Return the (x, y) coordinate for the center point of the cell that contains the specified text.  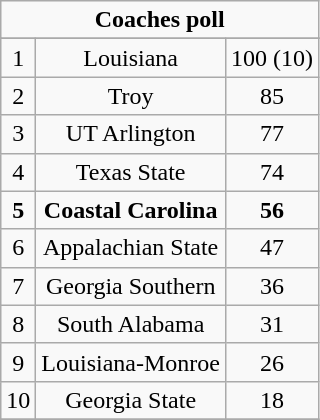
4 (18, 172)
Louisiana (131, 58)
77 (272, 134)
Georgia Southern (131, 286)
9 (18, 362)
6 (18, 248)
Coaches poll (160, 20)
3 (18, 134)
56 (272, 210)
36 (272, 286)
26 (272, 362)
100 (10) (272, 58)
74 (272, 172)
South Alabama (131, 324)
85 (272, 96)
7 (18, 286)
5 (18, 210)
UT Arlington (131, 134)
Georgia State (131, 400)
Louisiana-Monroe (131, 362)
18 (272, 400)
31 (272, 324)
8 (18, 324)
47 (272, 248)
Appalachian State (131, 248)
Coastal Carolina (131, 210)
1 (18, 58)
2 (18, 96)
Troy (131, 96)
Texas State (131, 172)
10 (18, 400)
